Provide the (x, y) coordinate of the cell's center where the given text is located.  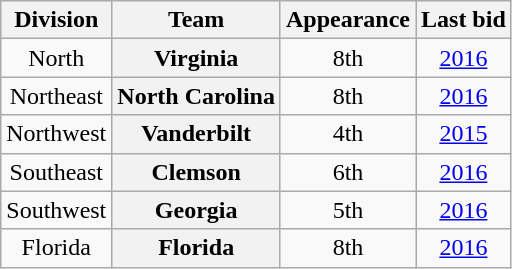
Virginia (196, 58)
Appearance (348, 20)
Last bid (464, 20)
Southeast (56, 172)
4th (348, 134)
5th (348, 210)
2015 (464, 134)
North (56, 58)
Southwest (56, 210)
Team (196, 20)
Clemson (196, 172)
Georgia (196, 210)
North Carolina (196, 96)
Division (56, 20)
Vanderbilt (196, 134)
6th (348, 172)
Northwest (56, 134)
Northeast (56, 96)
